Scan for the cell matching the given text and deliver its (x, y) coordinate at center. 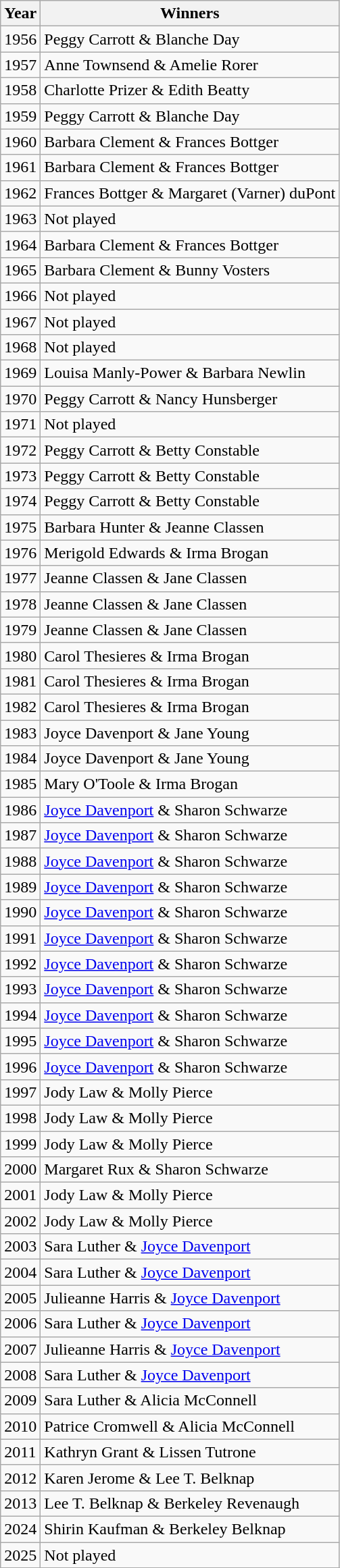
1981 (20, 681)
Year (20, 13)
Winners (190, 13)
2013 (20, 1503)
1958 (20, 90)
Barbara Hunter & Jeanne Classen (190, 527)
1988 (20, 861)
1957 (20, 65)
1960 (20, 142)
2008 (20, 1375)
1987 (20, 836)
2009 (20, 1401)
1985 (20, 784)
Charlotte Prizer & Edith Beatty (190, 90)
1971 (20, 425)
1996 (20, 1066)
2010 (20, 1426)
Karen Jerome & Lee T. Belknap (190, 1478)
1993 (20, 990)
1974 (20, 502)
1994 (20, 1015)
2012 (20, 1478)
1983 (20, 732)
Margaret Rux & Sharon Schwarze (190, 1170)
1973 (20, 476)
2000 (20, 1170)
1964 (20, 244)
Kathryn Grant & Lissen Tutrone (190, 1452)
1995 (20, 1041)
2024 (20, 1529)
1977 (20, 578)
1999 (20, 1144)
1984 (20, 759)
1982 (20, 707)
Frances Bottger & Margaret (Varner) duPont (190, 193)
1975 (20, 527)
1979 (20, 630)
1956 (20, 39)
1989 (20, 887)
Lee T. Belknap & Berkeley Revenaugh (190, 1503)
Merigold Edwards & Irma Brogan (190, 553)
Shirin Kaufman & Berkeley Belknap (190, 1529)
1961 (20, 167)
2025 (20, 1555)
1970 (20, 399)
2007 (20, 1349)
Mary O'Toole & Irma Brogan (190, 784)
Patrice Cromwell & Alicia McConnell (190, 1426)
1990 (20, 913)
1966 (20, 296)
1980 (20, 655)
2004 (20, 1272)
1991 (20, 938)
2001 (20, 1195)
Louisa Manly-Power & Barbara Newlin (190, 373)
2006 (20, 1324)
1978 (20, 604)
1967 (20, 322)
1998 (20, 1118)
1965 (20, 270)
1997 (20, 1092)
Peggy Carrott & Nancy Hunsberger (190, 399)
1992 (20, 964)
1986 (20, 810)
1963 (20, 219)
1976 (20, 553)
Anne Townsend & Amelie Rorer (190, 65)
2011 (20, 1452)
2003 (20, 1247)
2002 (20, 1221)
1962 (20, 193)
2005 (20, 1298)
1968 (20, 348)
Barbara Clement & Bunny Vosters (190, 270)
1959 (20, 116)
Sara Luther & Alicia McConnell (190, 1401)
1969 (20, 373)
1972 (20, 450)
